Return the (X, Y) coordinate for the center point of the cell that contains the specified text.  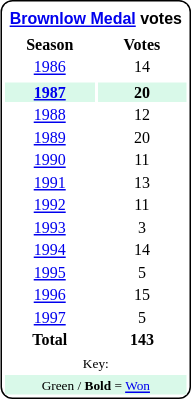
1992 (50, 205)
15 (142, 295)
1988 (50, 115)
Votes (142, 44)
1989 (50, 138)
Green / Bold = Won (96, 385)
1996 (50, 295)
1986 (50, 67)
Brownlow Medal votes (96, 18)
13 (142, 182)
Total (50, 340)
1991 (50, 182)
143 (142, 340)
12 (142, 115)
Season (50, 44)
1994 (50, 250)
3 (142, 228)
1995 (50, 272)
Key: (96, 362)
1987 (50, 92)
1993 (50, 228)
1997 (50, 318)
1990 (50, 160)
